Output the (X, Y) coordinate of the center of the cell containing the given text.  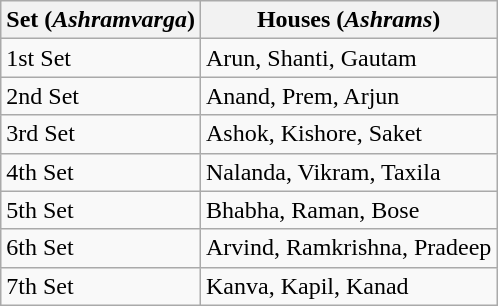
Nalanda, Vikram, Taxila (348, 172)
5th Set (101, 210)
Bhabha, Raman, Bose (348, 210)
Arvind, Ramkrishna, Pradeep (348, 248)
Arun, Shanti, Gautam (348, 58)
1st Set (101, 58)
6th Set (101, 248)
Houses (Ashrams) (348, 20)
4th Set (101, 172)
2nd Set (101, 96)
Kanva, Kapil, Kanad (348, 286)
7th Set (101, 286)
Anand, Prem, Arjun (348, 96)
Set (Ashramvarga) (101, 20)
Ashok, Kishore, Saket (348, 134)
3rd Set (101, 134)
